Identify which cell holds the provided text, then report its (X, Y) central coordinate. 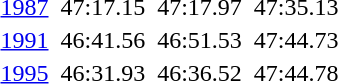
46:51.53 (200, 40)
46:41.56 (103, 40)
